Scan for the cell matching the given text and deliver its (X, Y) coordinate at center. 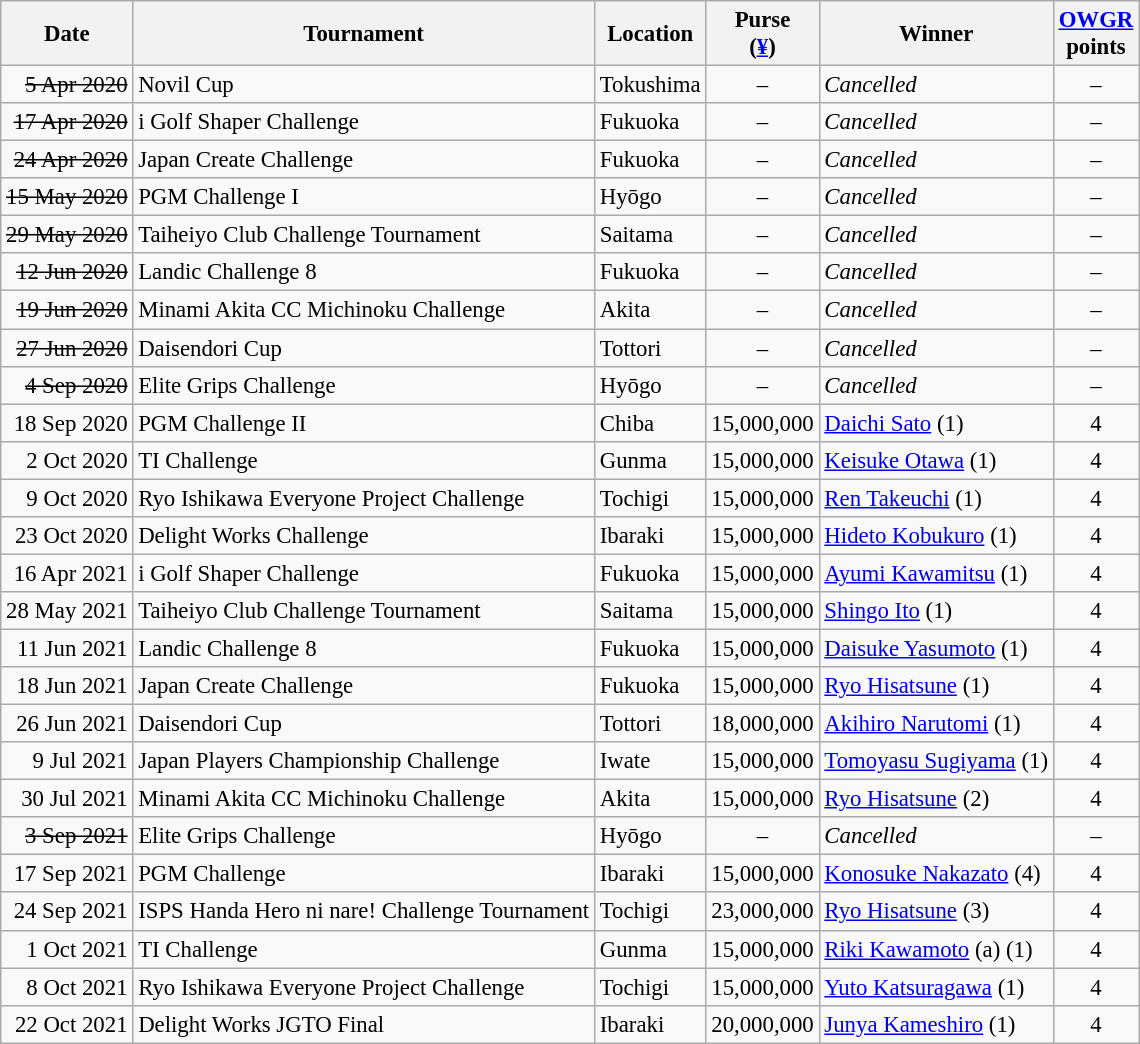
18 Sep 2020 (67, 423)
16 Apr 2021 (67, 573)
11 Jun 2021 (67, 648)
23 Oct 2020 (67, 536)
Delight Works Challenge (364, 536)
Hideto Kobukuro (1) (936, 536)
20,000,000 (762, 1024)
Ayumi Kawamitsu (1) (936, 573)
Shingo Ito (1) (936, 611)
5 Apr 2020 (67, 85)
22 Oct 2021 (67, 1024)
Daisuke Yasumoto (1) (936, 648)
27 Jun 2020 (67, 348)
PGM Challenge (364, 874)
18,000,000 (762, 724)
28 May 2021 (67, 611)
Tomoyasu Sugiyama (1) (936, 761)
Delight Works JGTO Final (364, 1024)
Tournament (364, 34)
19 Jun 2020 (67, 310)
12 Jun 2020 (67, 273)
23,000,000 (762, 912)
8 Oct 2021 (67, 987)
Junya Kameshiro (1) (936, 1024)
Novil Cup (364, 85)
Winner (936, 34)
Purse(¥) (762, 34)
24 Apr 2020 (67, 160)
ISPS Handa Hero ni nare! Challenge Tournament (364, 912)
Chiba (650, 423)
Location (650, 34)
PGM Challenge I (364, 197)
24 Sep 2021 (67, 912)
3 Sep 2021 (67, 836)
26 Jun 2021 (67, 724)
Ryo Hisatsune (3) (936, 912)
30 Jul 2021 (67, 799)
29 May 2020 (67, 235)
PGM Challenge II (364, 423)
9 Jul 2021 (67, 761)
Tokushima (650, 85)
Yuto Katsuragawa (1) (936, 987)
Konosuke Nakazato (4) (936, 874)
Date (67, 34)
17 Apr 2020 (67, 122)
Japan Players Championship Challenge (364, 761)
Keisuke Otawa (1) (936, 460)
Ryo Hisatsune (1) (936, 686)
Ren Takeuchi (1) (936, 498)
2 Oct 2020 (67, 460)
Riki Kawamoto (a) (1) (936, 949)
4 Sep 2020 (67, 385)
15 May 2020 (67, 197)
17 Sep 2021 (67, 874)
Iwate (650, 761)
Akihiro Narutomi (1) (936, 724)
1 Oct 2021 (67, 949)
Daichi Sato (1) (936, 423)
18 Jun 2021 (67, 686)
9 Oct 2020 (67, 498)
Ryo Hisatsune (2) (936, 799)
OWGRpoints (1096, 34)
